Determine the [X, Y] coordinate at the center of the cell enclosing the given text.  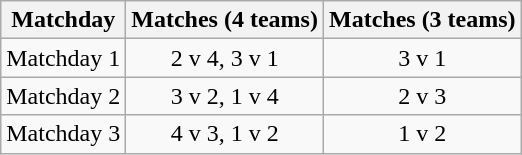
Matches (3 teams) [422, 20]
3 v 2, 1 v 4 [225, 96]
4 v 3, 1 v 2 [225, 134]
2 v 3 [422, 96]
Matchday 1 [64, 58]
Matchday 3 [64, 134]
3 v 1 [422, 58]
1 v 2 [422, 134]
Matchday [64, 20]
2 v 4, 3 v 1 [225, 58]
Matches (4 teams) [225, 20]
Matchday 2 [64, 96]
